Detect which cell encompasses the target text, then output its [x, y] center coordinate. 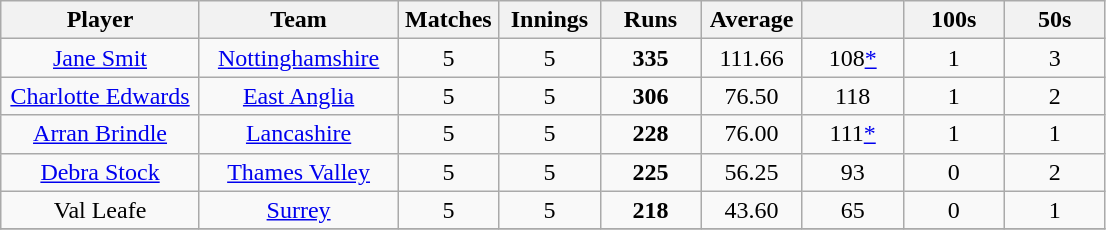
Player [100, 20]
Innings [550, 20]
Charlotte Edwards [100, 96]
56.25 [752, 172]
93 [852, 172]
3 [1054, 58]
43.60 [752, 210]
Team [298, 20]
Nottinghamshire [298, 58]
Arran Brindle [100, 134]
306 [650, 96]
118 [852, 96]
225 [650, 172]
Matches [448, 20]
76.00 [752, 134]
East Anglia [298, 96]
Debra Stock [100, 172]
50s [1054, 20]
Surrey [298, 210]
Jane Smit [100, 58]
100s [954, 20]
228 [650, 134]
111.66 [752, 58]
Lancashire [298, 134]
Val Leafe [100, 210]
65 [852, 210]
Average [752, 20]
218 [650, 210]
108* [852, 58]
111* [852, 134]
335 [650, 58]
Thames Valley [298, 172]
76.50 [752, 96]
Runs [650, 20]
